Search for the cell housing the specified text and yield its (x, y) center coordinate. 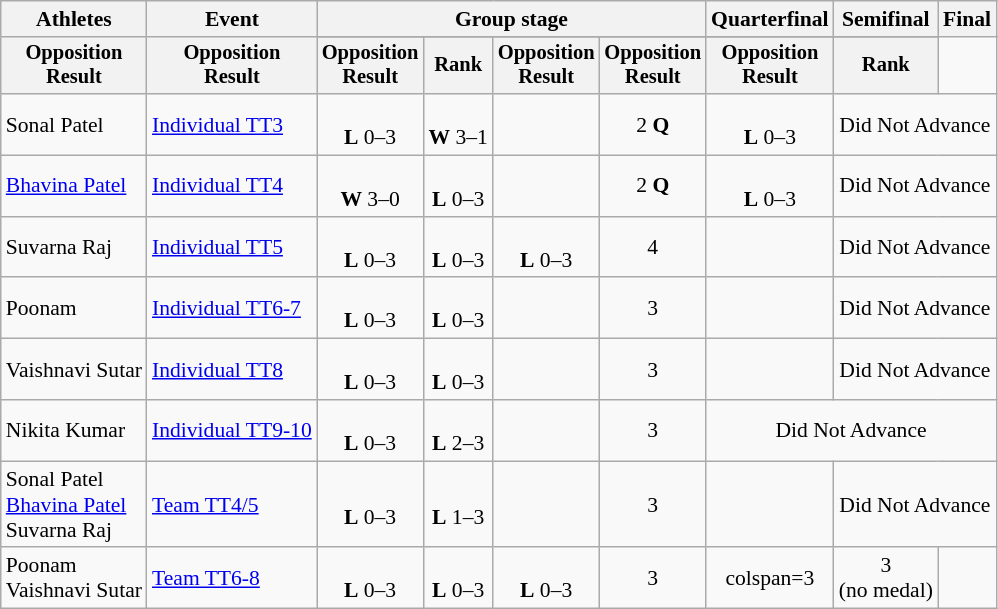
Quarterfinal (770, 19)
3(no medal) (886, 578)
Final (967, 19)
W 3–1 (458, 124)
Event (232, 19)
Individual TT4 (232, 186)
L 2–3 (458, 430)
Individual TT6-7 (232, 308)
PoonamVaishnavi Sutar (74, 578)
Team TT4/5 (232, 504)
W 3–0 (370, 186)
Sonal Patel (74, 124)
Individual TT8 (232, 370)
Semifinal (886, 19)
Individual TT5 (232, 248)
Individual TT3 (232, 124)
Bhavina Patel (74, 186)
Individual TT9-10 (232, 430)
Team TT6-8 (232, 578)
Nikita Kumar (74, 430)
Poonam (74, 308)
L 1–3 (458, 504)
colspan=3 (770, 578)
4 (652, 248)
Vaishnavi Sutar (74, 370)
Group stage (512, 19)
Sonal PatelBhavina PatelSuvarna Raj (74, 504)
Athletes (74, 19)
Suvarna Raj (74, 248)
